Output the [x, y] coordinate of the center of the cell containing the given text.  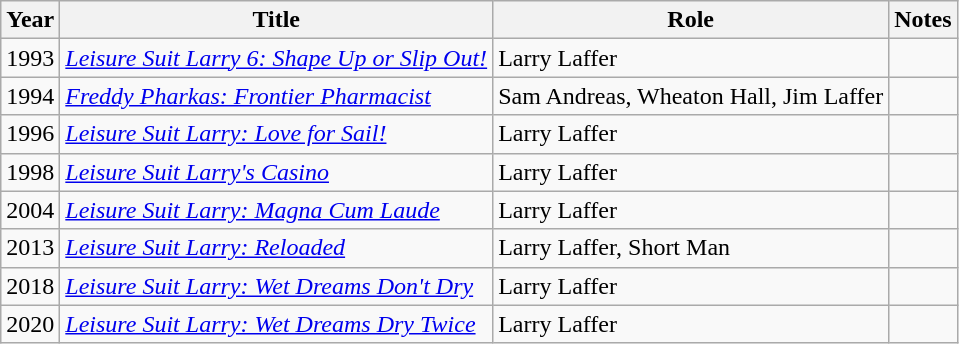
1993 [30, 58]
Sam Andreas, Wheaton Hall, Jim Laffer [691, 96]
2013 [30, 248]
Leisure Suit Larry: Love for Sail! [276, 134]
2020 [30, 324]
Role [691, 20]
Leisure Suit Larry 6: Shape Up or Slip Out! [276, 58]
Title [276, 20]
Year [30, 20]
Leisure Suit Larry: Wet Dreams Don't Dry [276, 286]
1994 [30, 96]
Leisure Suit Larry: Magna Cum Laude [276, 210]
1998 [30, 172]
Leisure Suit Larry's Casino [276, 172]
2004 [30, 210]
1996 [30, 134]
Leisure Suit Larry: Reloaded [276, 248]
Freddy Pharkas: Frontier Pharmacist [276, 96]
Leisure Suit Larry: Wet Dreams Dry Twice [276, 324]
2018 [30, 286]
Notes [923, 20]
Larry Laffer, Short Man [691, 248]
